Capture the cell that displays the provided text and extract its [x, y] central coordinate. 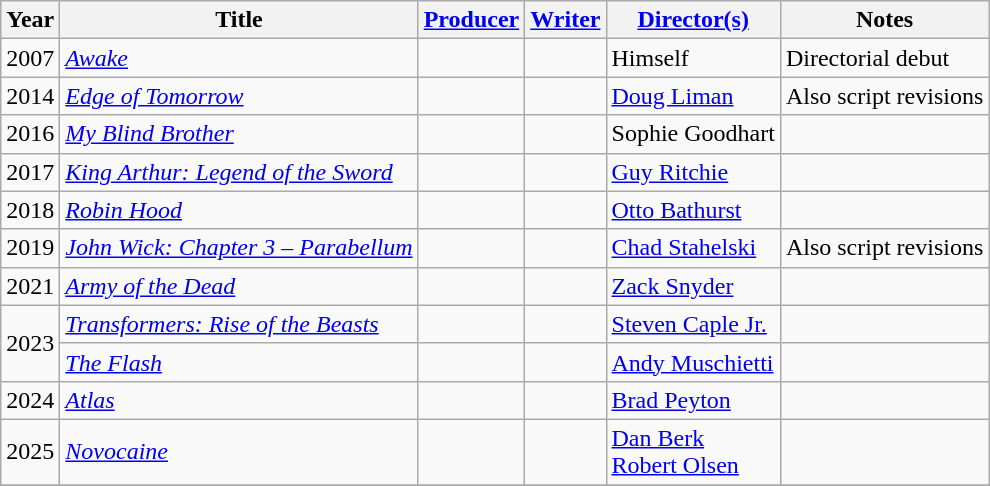
2007 [30, 58]
Producer [472, 20]
My Blind Brother [239, 134]
Robin Hood [239, 210]
King Arthur: Legend of the Sword [239, 172]
2021 [30, 286]
Steven Caple Jr. [693, 324]
Guy Ritchie [693, 172]
Edge of Tomorrow [239, 96]
Doug Liman [693, 96]
Atlas [239, 400]
Himself [693, 58]
Directorial debut [884, 58]
Writer [566, 20]
Zack Snyder [693, 286]
Title [239, 20]
Novocaine [239, 452]
John Wick: Chapter 3 – Parabellum [239, 248]
Dan BerkRobert Olsen [693, 452]
Notes [884, 20]
2019 [30, 248]
2025 [30, 452]
The Flash [239, 362]
Army of the Dead [239, 286]
Otto Bathurst [693, 210]
Awake [239, 58]
2018 [30, 210]
2014 [30, 96]
2024 [30, 400]
Andy Muschietti [693, 362]
2016 [30, 134]
Sophie Goodhart [693, 134]
Director(s) [693, 20]
Year [30, 20]
Chad Stahelski [693, 248]
Transformers: Rise of the Beasts [239, 324]
2023 [30, 343]
Brad Peyton [693, 400]
2017 [30, 172]
